Determine the [X, Y] coordinate at the center of the cell enclosing the given text.  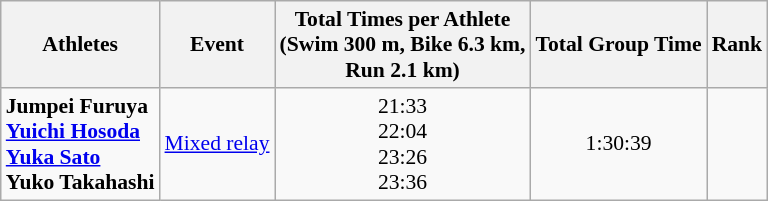
Jumpei FuruyaYuichi HosodaYuka SatoYuko Takahashi [80, 144]
1:30:39 [619, 144]
Athletes [80, 44]
Event [218, 44]
21:3322:0423:2623:36 [403, 144]
Rank [738, 44]
Mixed relay [218, 144]
Total Times per Athlete(Swim 300 m, Bike 6.3 km, Run 2.1 km) [403, 44]
Total Group Time [619, 44]
